Capture the cell that displays the provided text and extract its (x, y) central coordinate. 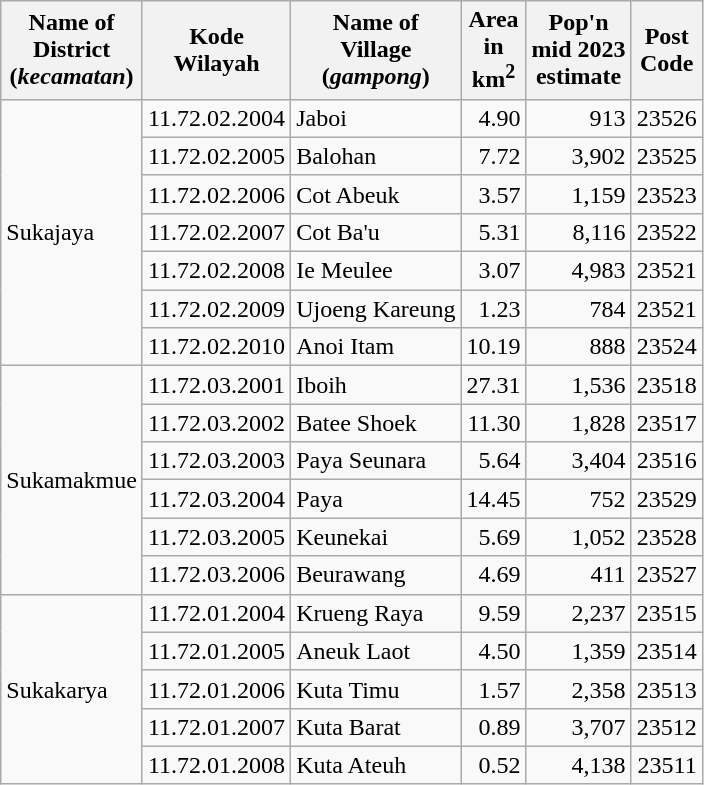
752 (578, 499)
Sukamakmue (72, 480)
23513 (666, 689)
3.07 (494, 271)
Kuta Timu (376, 689)
4.69 (494, 575)
7.72 (494, 156)
11.72.03.2005 (216, 537)
4.50 (494, 651)
11.72.03.2003 (216, 461)
Name of Village(gampong) (376, 50)
1.57 (494, 689)
23526 (666, 118)
Area in km2 (494, 50)
11.72.01.2006 (216, 689)
23518 (666, 385)
1.23 (494, 309)
1,828 (578, 423)
23524 (666, 347)
0.89 (494, 727)
23528 (666, 537)
11.72.02.2007 (216, 232)
11.72.02.2009 (216, 309)
11.72.03.2001 (216, 385)
5.31 (494, 232)
1,359 (578, 651)
Balohan (376, 156)
3,707 (578, 727)
Paya (376, 499)
Kuta Barat (376, 727)
11.72.03.2002 (216, 423)
Cot Ba'u (376, 232)
Aneuk Laot (376, 651)
23527 (666, 575)
11.72.01.2008 (216, 765)
5.69 (494, 537)
Ujoeng Kareung (376, 309)
11.72.03.2006 (216, 575)
2,237 (578, 613)
4,983 (578, 271)
23515 (666, 613)
5.64 (494, 461)
11.72.02.2006 (216, 194)
3,404 (578, 461)
Cot Abeuk (376, 194)
27.31 (494, 385)
14.45 (494, 499)
11.72.01.2004 (216, 613)
11.72.01.2007 (216, 727)
0.52 (494, 765)
3.57 (494, 194)
Iboih (376, 385)
23522 (666, 232)
Batee Shoek (376, 423)
11.72.02.2010 (216, 347)
4.90 (494, 118)
Name of District(kecamatan) (72, 50)
888 (578, 347)
Pop'n mid 2023 estimate (578, 50)
1,536 (578, 385)
411 (578, 575)
11.30 (494, 423)
1,159 (578, 194)
Keunekai (376, 537)
11.72.02.2008 (216, 271)
23514 (666, 651)
23511 (666, 765)
3,902 (578, 156)
23512 (666, 727)
11.72.02.2004 (216, 118)
2,358 (578, 689)
Ie Meulee (376, 271)
23529 (666, 499)
10.19 (494, 347)
Anoi Itam (376, 347)
9.59 (494, 613)
784 (578, 309)
Kode Wilayah (216, 50)
Krueng Raya (376, 613)
913 (578, 118)
Beurawang (376, 575)
PostCode (666, 50)
23516 (666, 461)
23517 (666, 423)
11.72.01.2005 (216, 651)
11.72.03.2004 (216, 499)
Sukajaya (72, 232)
23525 (666, 156)
23523 (666, 194)
Kuta Ateuh (376, 765)
4,138 (578, 765)
Sukakarya (72, 689)
1,052 (578, 537)
Jaboi (376, 118)
Paya Seunara (376, 461)
8,116 (578, 232)
11.72.02.2005 (216, 156)
